Extract the [x, y] coordinate from the center of the cell holding the provided text.  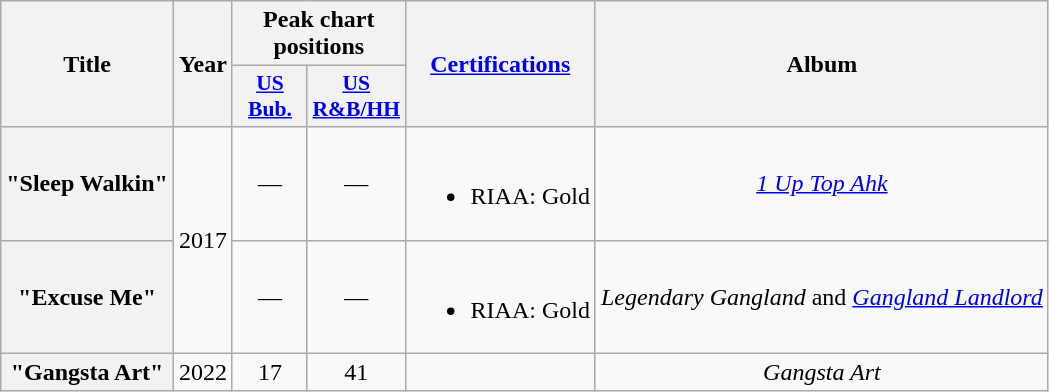
"Sleep Walkin" [88, 184]
Peak chart positions [318, 34]
41 [356, 372]
2022 [202, 372]
Certifications [500, 64]
"Excuse Me" [88, 296]
Year [202, 64]
USBub. [270, 96]
Legendary Gangland and Gangland Landlord [822, 296]
17 [270, 372]
Album [822, 64]
"Gangsta Art" [88, 372]
USR&B/HH [356, 96]
Title [88, 64]
1 Up Top Ahk [822, 184]
Gangsta Art [822, 372]
2017 [202, 240]
